From the cell containing the given text, extract its center point as (x, y) coordinate. 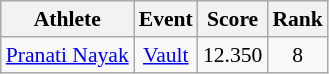
Vault (166, 55)
8 (298, 55)
Event (166, 19)
Score (232, 19)
Athlete (68, 19)
12.350 (232, 55)
Rank (298, 19)
Pranati Nayak (68, 55)
